Return [x, y] of the center of cell containing provided text 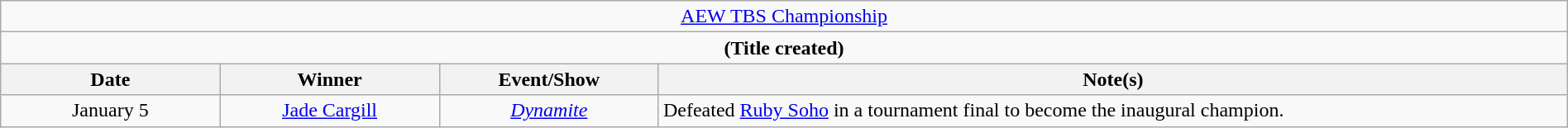
Defeated Ruby Soho in a tournament final to become the inaugural champion. [1113, 111]
January 5 [111, 111]
Date [111, 79]
Winner [329, 79]
Dynamite [549, 111]
Jade Cargill [329, 111]
Event/Show [549, 79]
Note(s) [1113, 79]
(Title created) [784, 48]
AEW TBS Championship [784, 17]
